Determine the [x, y] coordinate at the center of the cell enclosing the given text.  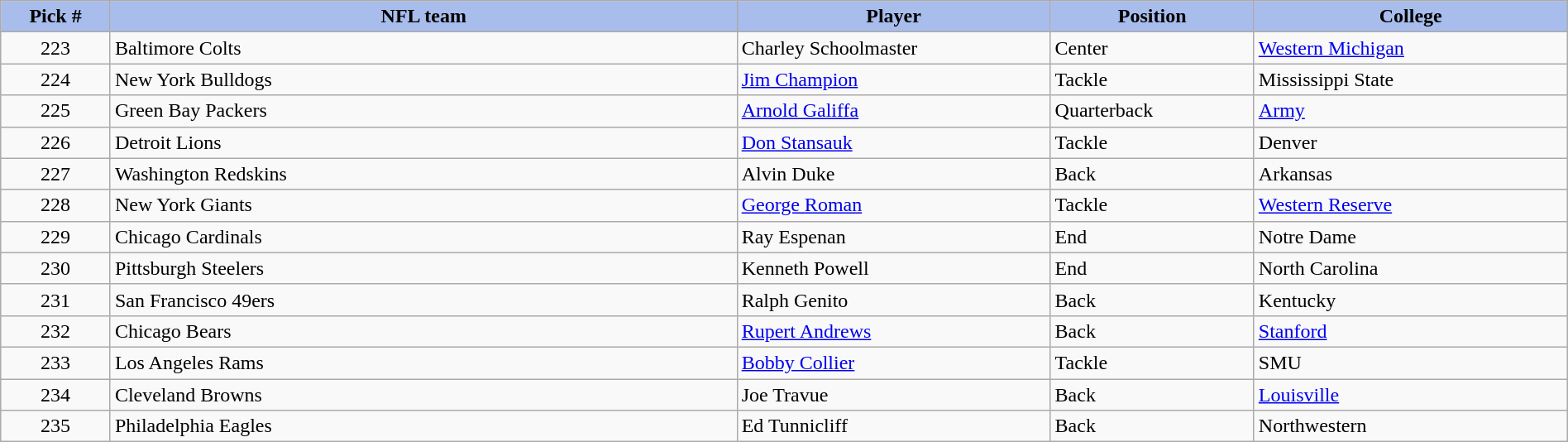
Arnold Galiffa [893, 111]
Western Michigan [1411, 48]
Player [893, 17]
225 [56, 111]
George Roman [893, 205]
230 [56, 268]
Stanford [1411, 331]
Denver [1411, 142]
233 [56, 363]
Ed Tunnicliff [893, 426]
NFL team [423, 17]
Washington Redskins [423, 174]
Rupert Andrews [893, 331]
Baltimore Colts [423, 48]
Pittsburgh Steelers [423, 268]
Pick # [56, 17]
Center [1152, 48]
235 [56, 426]
San Francisco 49ers [423, 300]
College [1411, 17]
Chicago Bears [423, 331]
Notre Dame [1411, 237]
Joe Travue [893, 395]
Philadelphia Eagles [423, 426]
New York Giants [423, 205]
Kentucky [1411, 300]
Army [1411, 111]
North Carolina [1411, 268]
231 [56, 300]
Kenneth Powell [893, 268]
224 [56, 79]
Cleveland Browns [423, 395]
Don Stansauk [893, 142]
Detroit Lions [423, 142]
Chicago Cardinals [423, 237]
234 [56, 395]
229 [56, 237]
SMU [1411, 363]
232 [56, 331]
223 [56, 48]
Northwestern [1411, 426]
Ralph Genito [893, 300]
Quarterback [1152, 111]
Louisville [1411, 395]
Green Bay Packers [423, 111]
New York Bulldogs [423, 79]
Mississippi State [1411, 79]
Bobby Collier [893, 363]
Position [1152, 17]
Charley Schoolmaster [893, 48]
227 [56, 174]
226 [56, 142]
Jim Champion [893, 79]
228 [56, 205]
Ray Espenan [893, 237]
Arkansas [1411, 174]
Los Angeles Rams [423, 363]
Western Reserve [1411, 205]
Alvin Duke [893, 174]
